Output the [x, y] coordinate of the center of the cell containing the given text.  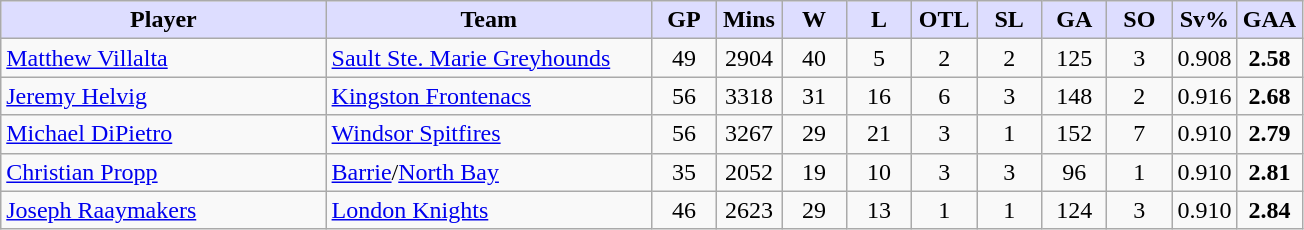
Joseph Raaymakers [164, 210]
3267 [748, 134]
SO [1140, 20]
124 [1074, 210]
2.81 [1270, 172]
96 [1074, 172]
16 [880, 96]
5 [880, 58]
Sv% [1204, 20]
Kingston Frontenacs [488, 96]
London Knights [488, 210]
49 [684, 58]
Barrie/North Bay [488, 172]
SL [1010, 20]
10 [880, 172]
3318 [748, 96]
46 [684, 210]
0.916 [1204, 96]
GA [1074, 20]
40 [814, 58]
GAA [1270, 20]
2.84 [1270, 210]
OTL [944, 20]
Team [488, 20]
7 [1140, 134]
0.908 [1204, 58]
125 [1074, 58]
2052 [748, 172]
21 [880, 134]
2.58 [1270, 58]
31 [814, 96]
35 [684, 172]
Michael DiPietro [164, 134]
Player [164, 20]
L [880, 20]
Matthew Villalta [164, 58]
Christian Propp [164, 172]
19 [814, 172]
Windsor Spitfires [488, 134]
148 [1074, 96]
2.68 [1270, 96]
2.79 [1270, 134]
GP [684, 20]
Jeremy Helvig [164, 96]
152 [1074, 134]
13 [880, 210]
Sault Ste. Marie Greyhounds [488, 58]
2904 [748, 58]
Mins [748, 20]
6 [944, 96]
W [814, 20]
2623 [748, 210]
